Search for the cell housing the specified text and yield its [x, y] center coordinate. 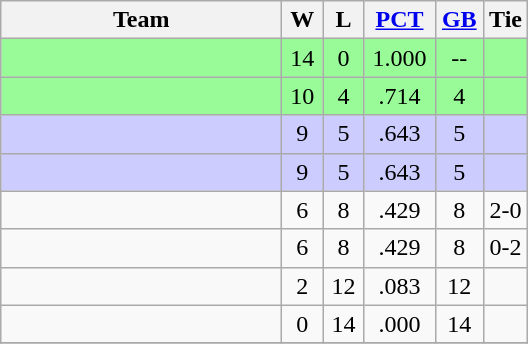
2 [302, 286]
10 [302, 96]
0-2 [506, 248]
.083 [400, 286]
PCT [400, 20]
1.000 [400, 58]
GB [460, 20]
Team [142, 20]
-- [460, 58]
W [302, 20]
.714 [400, 96]
L [344, 20]
Tie [506, 20]
2-0 [506, 210]
.000 [400, 324]
